Extract the [X, Y] coordinate from the center of the cell holding the provided text.  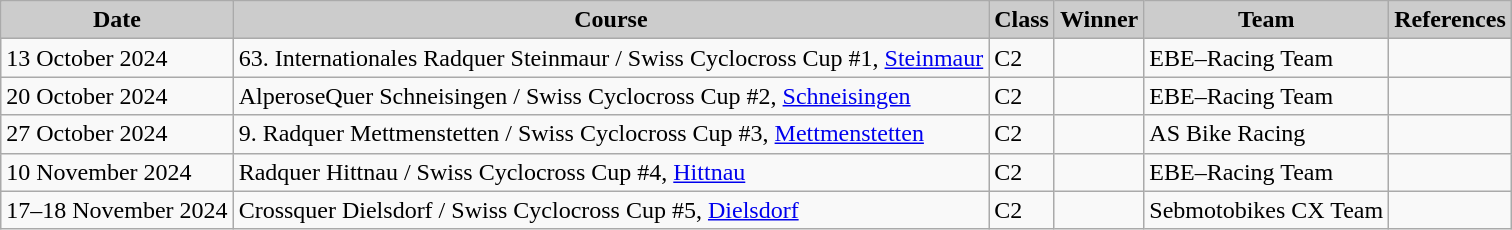
27 October 2024 [117, 134]
9. Radquer Mettmenstetten / Swiss Cyclocross Cup #3, Mettmenstetten [611, 134]
References [1450, 20]
13 October 2024 [117, 58]
Course [611, 20]
AS Bike Racing [1266, 134]
Team [1266, 20]
63. Internationales Radquer Steinmaur / Swiss Cyclocross Cup #1, Steinmaur [611, 58]
10 November 2024 [117, 172]
20 October 2024 [117, 96]
Date [117, 20]
Class [1022, 20]
Sebmotobikes CX Team [1266, 210]
Radquer Hittnau / Swiss Cyclocross Cup #4, Hittnau [611, 172]
Crossquer Dielsdorf / Swiss Cyclocross Cup #5, Dielsdorf [611, 210]
Winner [1098, 20]
17–18 November 2024 [117, 210]
AlperoseQuer Schneisingen / Swiss Cyclocross Cup #2, Schneisingen [611, 96]
